From the cell containing the given text, extract its center point as [X, Y] coordinate. 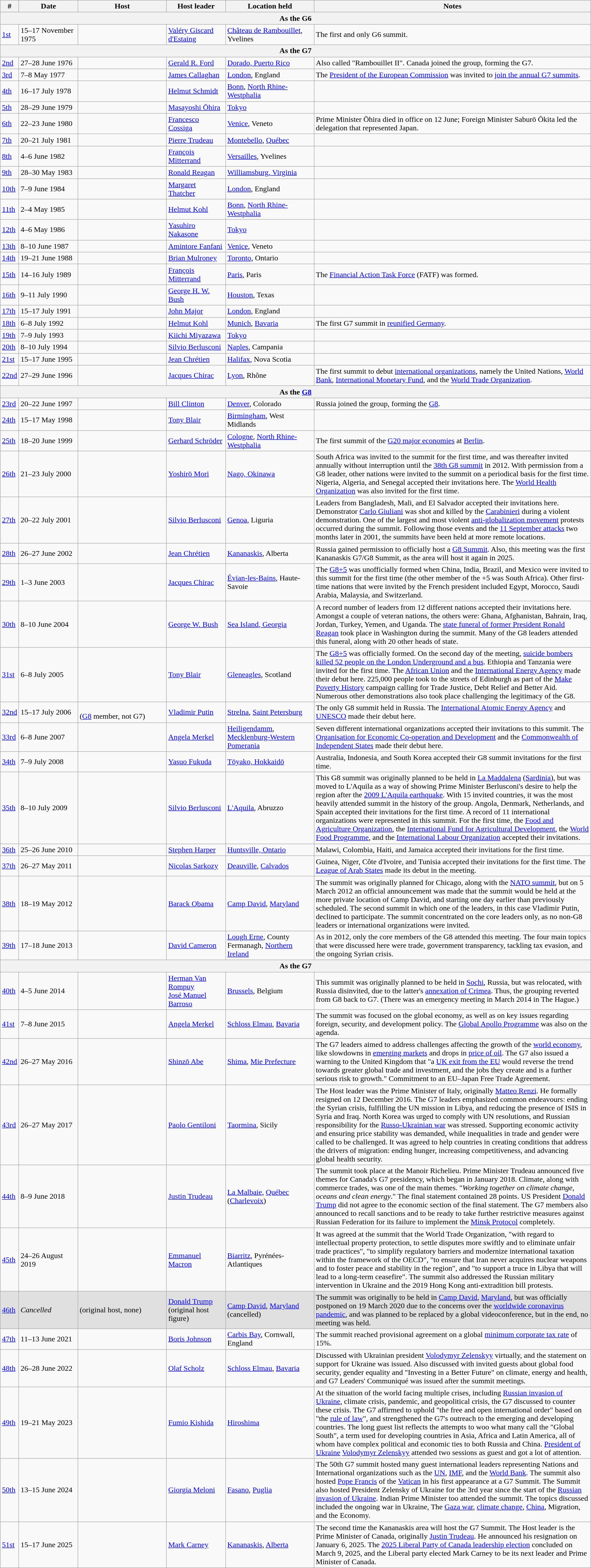
Lyon, Rhône [270, 376]
24–26 August 2019 [49, 1260]
11–13 June 2021 [49, 1339]
Valéry Giscard d'Estaing [196, 35]
15–17 November 1975 [49, 35]
Gerhard Schröder [196, 441]
37th [9, 866]
38th [9, 903]
26–27 May 2017 [49, 1125]
15th [9, 275]
39th [9, 945]
27th [9, 520]
Giorgia Meloni [196, 1490]
41st [9, 1024]
Nago, Okinawa [270, 474]
7th [9, 140]
47th [9, 1339]
Herman Van Rompuy José Manuel Barroso [196, 991]
29th [9, 583]
23rd [9, 404]
Camp David, Maryland (cancelled) [270, 1310]
Date [49, 6]
26–28 June 2022 [49, 1368]
32nd [9, 712]
45th [9, 1260]
Toronto, Ontario [270, 258]
Masayoshi Ōhira [196, 107]
19th [9, 335]
Paolo Gentiloni [196, 1125]
Ronald Reagan [196, 172]
Gleneagles, Scotland [270, 675]
Genoa, Liguria [270, 520]
Margaret Thatcher [196, 189]
Helmut Schmidt [196, 91]
4–6 June 1982 [49, 156]
The Financial Action Task Force (FATF) was formed. [452, 275]
James Callaghan [196, 75]
Yoshirō Mori [196, 474]
6–8 July 1992 [49, 323]
Shima, Mie Prefecture [270, 1062]
Taormina, Sicily [270, 1125]
20th [9, 347]
20–22 July 2001 [49, 520]
Biarritz, Pyrénées-Atlantiques [270, 1260]
Host [122, 6]
1–3 June 2003 [49, 583]
11th [9, 210]
Shinzō Abe [196, 1062]
Pierre Trudeau [196, 140]
34th [9, 762]
51st [9, 1545]
Russia joined the group, forming the G8. [452, 404]
Denver, Colorado [270, 404]
Halifax, Nova Scotia [270, 359]
Château de Rambouillet, Yvelines [270, 35]
8–10 July 2009 [49, 808]
The President of the European Commission was invited to join the annual G7 summits. [452, 75]
7–8 June 2015 [49, 1024]
36th [9, 850]
26th [9, 474]
6–8 June 2007 [49, 737]
Fasano, Puglia [270, 1490]
18–19 May 2012 [49, 903]
Fumio Kishida [196, 1423]
15–17 July 1991 [49, 311]
Heiligendamm, Mecklenburg-Western Pomerania [270, 737]
Bill Clinton [196, 404]
Vladimir Putin [196, 712]
Stephen Harper [196, 850]
21–23 July 2000 [49, 474]
28–29 June 1979 [49, 107]
Camp David, Maryland [270, 903]
Yasuhiro Nakasone [196, 230]
Cologne, North Rhine-Westphalia [270, 441]
9th [9, 172]
24th [9, 420]
Yasuo Fukuda [196, 762]
49th [9, 1423]
13–15 June 2024 [49, 1490]
5th [9, 107]
Malawi, Colombia, Haiti, and Jamaica accepted their invitations for the first time. [452, 850]
18–20 June 1999 [49, 441]
Dorado, Puerto Rico [270, 63]
40th [9, 991]
(G8 member, not G7) [122, 712]
17th [9, 311]
L'Aquila, Abruzzo [270, 808]
17–18 June 2013 [49, 945]
Also called "Rambouillet II". Canada joined the group, forming the G7. [452, 63]
33rd [9, 737]
Prime Minister Ōhira died in office on 12 June; Foreign Minister Saburō Ōkita led the delegation that represented Japan. [452, 124]
Cancelled [49, 1310]
Brussels, Belgium [270, 991]
26–27 June 2002 [49, 554]
Guinea, Niger, Côte d'Ivoire, and Tunisia accepted their invitations for the first time. The League of Arab States made its debut in the meeting. [452, 866]
Tōyako, Hokkaidō [270, 762]
7–8 May 1977 [49, 75]
Gerald R. Ford [196, 63]
8–9 June 2018 [49, 1197]
Olaf Scholz [196, 1368]
Justin Trudeau [196, 1197]
The first and only G6 summit. [452, 35]
Naples, Campania [270, 347]
Sea Island, Georgia [270, 624]
15–17 July 2006 [49, 712]
19–21 May 2023 [49, 1423]
Location held [270, 6]
The first summit of the G20 major economies at Berlin. [452, 441]
The only G8 summit held in Russia. The International Atomic Energy Agency and UNESCO made their debut here. [452, 712]
Huntsville, Ontario [270, 850]
4th [9, 91]
26–27 May 2016 [49, 1062]
15–17 May 1998 [49, 420]
1st [9, 35]
3rd [9, 75]
35th [9, 808]
La Malbaie, Québec (Charlevoix) [270, 1197]
14–16 July 1989 [49, 275]
Munich, Bavaria [270, 323]
Strelna, Saint Petersburg [270, 712]
Donald Trump (original host figure) [196, 1310]
Notes [452, 6]
(original host, none) [122, 1310]
4–6 May 1986 [49, 230]
20–21 July 1981 [49, 140]
Évian-les-Bains, Haute-Savoie [270, 583]
22nd [9, 376]
Nicolas Sarkozy [196, 866]
Birmingham, West Midlands [270, 420]
Australia, Indonesia, and South Korea accepted their G8 summit invitations for the first time. [452, 762]
Hiroshima [270, 1423]
42nd [9, 1062]
44th [9, 1197]
7–9 July 1993 [49, 335]
21st [9, 359]
28th [9, 554]
15–17 June 2025 [49, 1545]
Montebello, Québec [270, 140]
Boris Johnson [196, 1339]
25th [9, 441]
22–23 June 1980 [49, 124]
8–10 June 1987 [49, 246]
Host leader [196, 6]
George W. Bush [196, 624]
8–10 June 2004 [49, 624]
Mark Carney [196, 1545]
8th [9, 156]
18th [9, 323]
20–22 June 1997 [49, 404]
As the G6 [295, 18]
28–30 May 1983 [49, 172]
George H. W. Bush [196, 295]
14th [9, 258]
The summit reached provisional agreement on a global minimum corporate tax rate of 15%. [452, 1339]
16–17 July 1978 [49, 91]
John Major [196, 311]
16th [9, 295]
12th [9, 230]
Houston, Texas [270, 295]
27–29 June 1996 [49, 376]
50th [9, 1490]
Emmanuel Macron [196, 1260]
# [9, 6]
The first G7 summit in reunified Germany. [452, 323]
Amintore Fanfani [196, 246]
7–9 June 1984 [49, 189]
2–4 May 1985 [49, 210]
48th [9, 1368]
Paris, Paris [270, 275]
Francesco Cossiga [196, 124]
2nd [9, 63]
7–9 July 2008 [49, 762]
Barack Obama [196, 903]
26–27 May 2011 [49, 866]
25–26 June 2010 [49, 850]
4–5 June 2014 [49, 991]
Deauville, Calvados [270, 866]
Brian Mulroney [196, 258]
David Cameron [196, 945]
13th [9, 246]
15–17 June 1995 [49, 359]
46th [9, 1310]
As the G8 [295, 392]
6–8 July 2005 [49, 675]
30th [9, 624]
Carbis Bay, Cornwall, England [270, 1339]
Kiichi Miyazawa [196, 335]
10th [9, 189]
19–21 June 1988 [49, 258]
27–28 June 1976 [49, 63]
9–11 July 1990 [49, 295]
6th [9, 124]
Versailles, Yvelines [270, 156]
43rd [9, 1125]
Williamsburg, Virginia [270, 172]
31st [9, 675]
8–10 July 1994 [49, 347]
Lough Erne, County Fermanagh, Northern Ireland [270, 945]
